Extract the [X, Y] coordinate from the center of the cell holding the provided text.  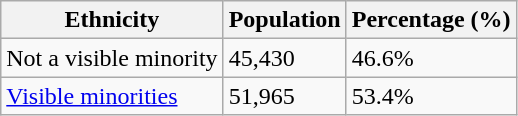
Ethnicity [112, 20]
Population [284, 20]
Not a visible minority [112, 58]
45,430 [284, 58]
51,965 [284, 96]
Percentage (%) [431, 20]
46.6% [431, 58]
53.4% [431, 96]
Visible minorities [112, 96]
